Capture the cell that displays the provided text and extract its [x, y] central coordinate. 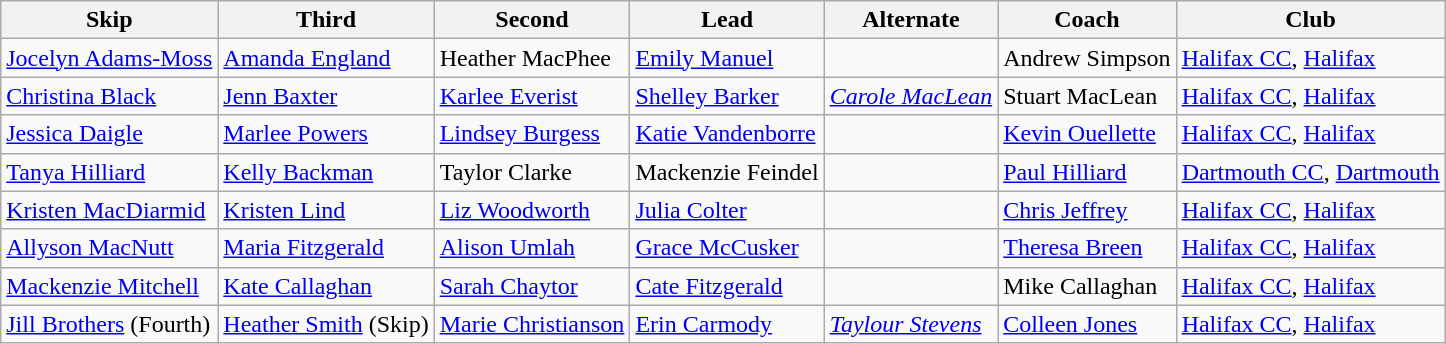
Mike Callaghan [1087, 286]
Heather MacPhee [532, 58]
Mackenzie Feindel [727, 172]
Emily Manuel [727, 58]
Jenn Baxter [326, 96]
Andrew Simpson [1087, 58]
Lead [727, 20]
Jocelyn Adams-Moss [110, 58]
Karlee Everist [532, 96]
Katie Vandenborre [727, 134]
Stuart MacLean [1087, 96]
Club [1310, 20]
Alternate [910, 20]
Jill Brothers (Fourth) [110, 324]
Lindsey Burgess [532, 134]
Christina Black [110, 96]
Kevin Ouellette [1087, 134]
Coach [1087, 20]
Julia Colter [727, 210]
Chris Jeffrey [1087, 210]
Skip [110, 20]
Mackenzie Mitchell [110, 286]
Kate Callaghan [326, 286]
Alison Umlah [532, 248]
Liz Woodworth [532, 210]
Tanya Hilliard [110, 172]
Sarah Chaytor [532, 286]
Allyson MacNutt [110, 248]
Theresa Breen [1087, 248]
Colleen Jones [1087, 324]
Kristen Lind [326, 210]
Erin Carmody [727, 324]
Dartmouth CC, Dartmouth [1310, 172]
Maria Fitzgerald [326, 248]
Paul Hilliard [1087, 172]
Heather Smith (Skip) [326, 324]
Second [532, 20]
Amanda England [326, 58]
Taylour Stevens [910, 324]
Marlee Powers [326, 134]
Taylor Clarke [532, 172]
Third [326, 20]
Carole MacLean [910, 96]
Kristen MacDiarmid [110, 210]
Cate Fitzgerald [727, 286]
Marie Christianson [532, 324]
Kelly Backman [326, 172]
Shelley Barker [727, 96]
Jessica Daigle [110, 134]
Grace McCusker [727, 248]
